Extract the [x, y] coordinate from the center of the cell holding the provided text.  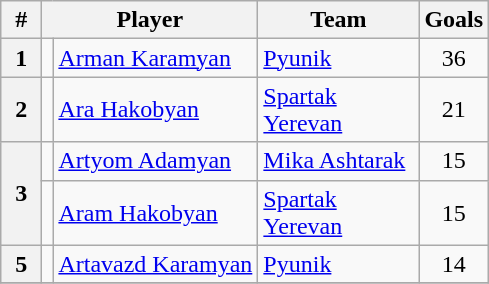
1 [22, 58]
14 [454, 264]
# [22, 20]
2 [22, 110]
Player [150, 20]
3 [22, 194]
Mika Ashtarak [338, 161]
Artyom Adamyan [156, 161]
Team [338, 20]
Arman Karamyan [156, 58]
Ara Hakobyan [156, 110]
Artavazd Karamyan [156, 264]
5 [22, 264]
21 [454, 110]
36 [454, 58]
Aram Hakobyan [156, 212]
Goals [454, 20]
